Detect which cell encompasses the target text, then output its (X, Y) center coordinate. 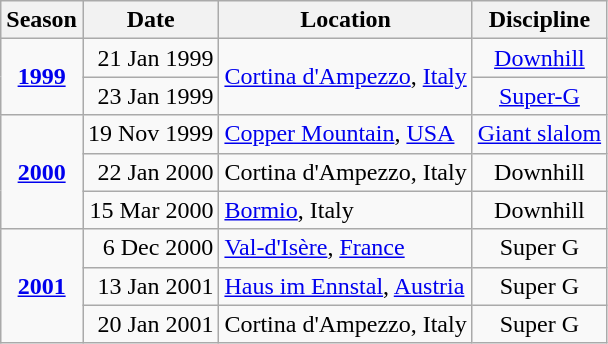
Haus im Ennstal, Austria (346, 286)
13 Jan 2001 (150, 286)
6 Dec 2000 (150, 248)
Giant slalom (539, 134)
Val-d'Isère, France (346, 248)
Date (150, 20)
Super-G (539, 96)
22 Jan 2000 (150, 172)
Copper Mountain, USA (346, 134)
19 Nov 1999 (150, 134)
Discipline (539, 20)
15 Mar 2000 (150, 210)
Season (42, 20)
20 Jan 2001 (150, 324)
Location (346, 20)
23 Jan 1999 (150, 96)
Bormio, Italy (346, 210)
21 Jan 1999 (150, 58)
2000 (42, 172)
2001 (42, 286)
1999 (42, 77)
